Determine the [x, y] coordinate at the center of the cell enclosing the given text.  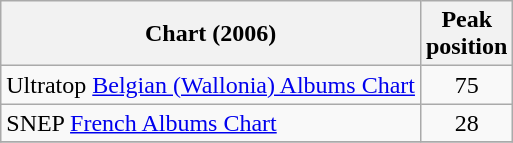
Chart (2006) [211, 34]
SNEP French Albums Chart [211, 123]
Ultratop Belgian (Wallonia) Albums Chart [211, 85]
28 [466, 123]
Peakposition [466, 34]
75 [466, 85]
